From the cell containing the given text, extract its center point as [X, Y] coordinate. 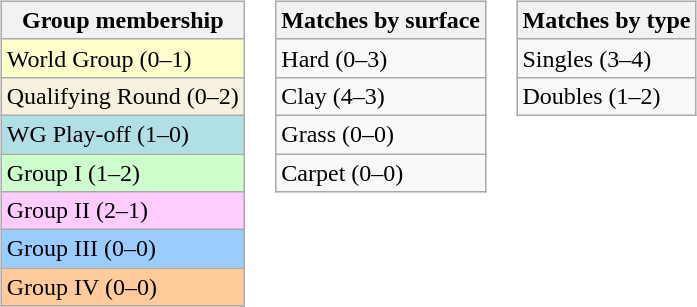
Group III (0–0) [122, 249]
Qualifying Round (0–2) [122, 96]
Group membership [122, 20]
Group I (1–2) [122, 173]
Group II (2–1) [122, 211]
Carpet (0–0) [381, 173]
Matches by type [606, 20]
Group IV (0–0) [122, 287]
Grass (0–0) [381, 134]
Clay (4–3) [381, 96]
Matches by surface [381, 20]
World Group (0–1) [122, 58]
Singles (3–4) [606, 58]
WG Play-off (1–0) [122, 134]
Doubles (1–2) [606, 96]
Hard (0–3) [381, 58]
